For the text-containing cell, return its midpoint in [x, y] coordinate format. 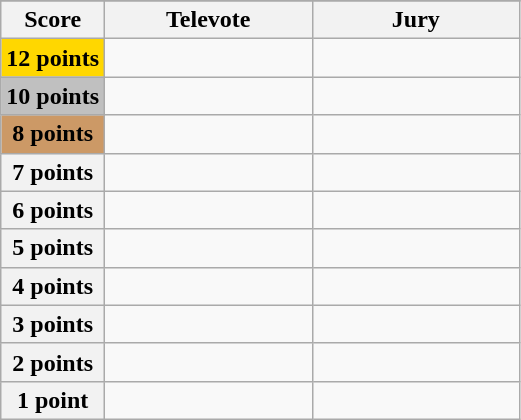
Score [53, 20]
4 points [53, 286]
6 points [53, 210]
Jury [416, 20]
10 points [53, 96]
Televote [209, 20]
7 points [53, 172]
1 point [53, 400]
3 points [53, 324]
5 points [53, 248]
8 points [53, 134]
2 points [53, 362]
12 points [53, 58]
